Pinpoint the cell where the given text exists, returning its (X, Y) midpoint coordinate. 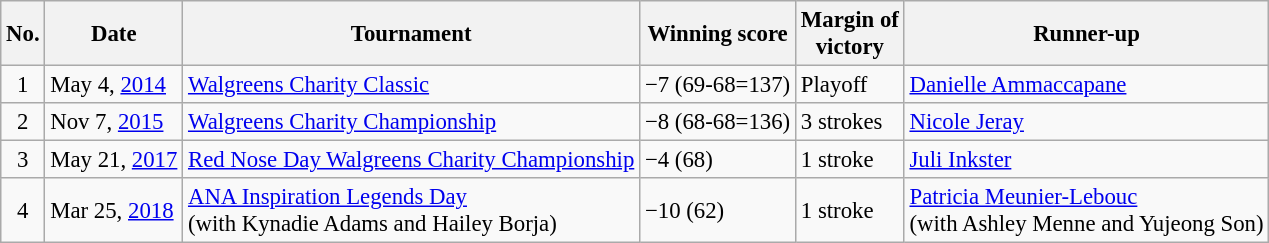
Juli Inkster (1086, 160)
Patricia Meunier-Lebouc(with Ashley Menne and Yujeong Son) (1086, 210)
−8 (68-68=136) (718, 122)
Margin ofvictory (850, 34)
−10 (62) (718, 210)
Tournament (412, 34)
Mar 25, 2018 (114, 210)
−4 (68) (718, 160)
May 4, 2014 (114, 85)
Nicole Jeray (1086, 122)
Runner-up (1086, 34)
Winning score (718, 34)
Walgreens Charity Classic (412, 85)
4 (23, 210)
−7 (69-68=137) (718, 85)
No. (23, 34)
3 strokes (850, 122)
Red Nose Day Walgreens Charity Championship (412, 160)
ANA Inspiration Legends Day(with Kynadie Adams and Hailey Borja) (412, 210)
Danielle Ammaccapane (1086, 85)
1 (23, 85)
Nov 7, 2015 (114, 122)
Walgreens Charity Championship (412, 122)
3 (23, 160)
Playoff (850, 85)
2 (23, 122)
May 21, 2017 (114, 160)
Date (114, 34)
